Scan for the cell matching the given text and deliver its [X, Y] coordinate at center. 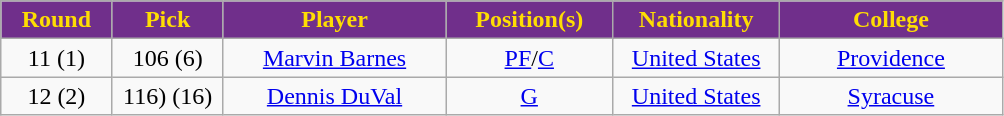
11 (1) [56, 58]
PF/C [530, 58]
Syracuse [892, 96]
Dennis DuVal [334, 96]
Position(s) [530, 20]
Providence [892, 58]
106 (6) [168, 58]
Nationality [696, 20]
Round [56, 20]
12 (2) [56, 96]
116) (16) [168, 96]
Player [334, 20]
Marvin Barnes [334, 58]
Pick [168, 20]
College [892, 20]
G [530, 96]
